From the cell containing the given text, extract its center point as (X, Y) coordinate. 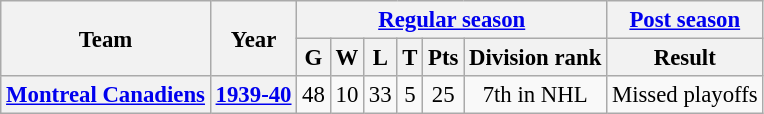
Division rank (536, 58)
Regular season (452, 20)
Team (106, 38)
25 (444, 95)
Post season (685, 20)
10 (346, 95)
33 (380, 95)
48 (314, 95)
Missed playoffs (685, 95)
Year (254, 38)
G (314, 58)
5 (410, 95)
W (346, 58)
Pts (444, 58)
Result (685, 58)
L (380, 58)
Montreal Canadiens (106, 95)
T (410, 58)
7th in NHL (536, 95)
1939-40 (254, 95)
